Pinpoint the cell where the given text exists, returning its [x, y] midpoint coordinate. 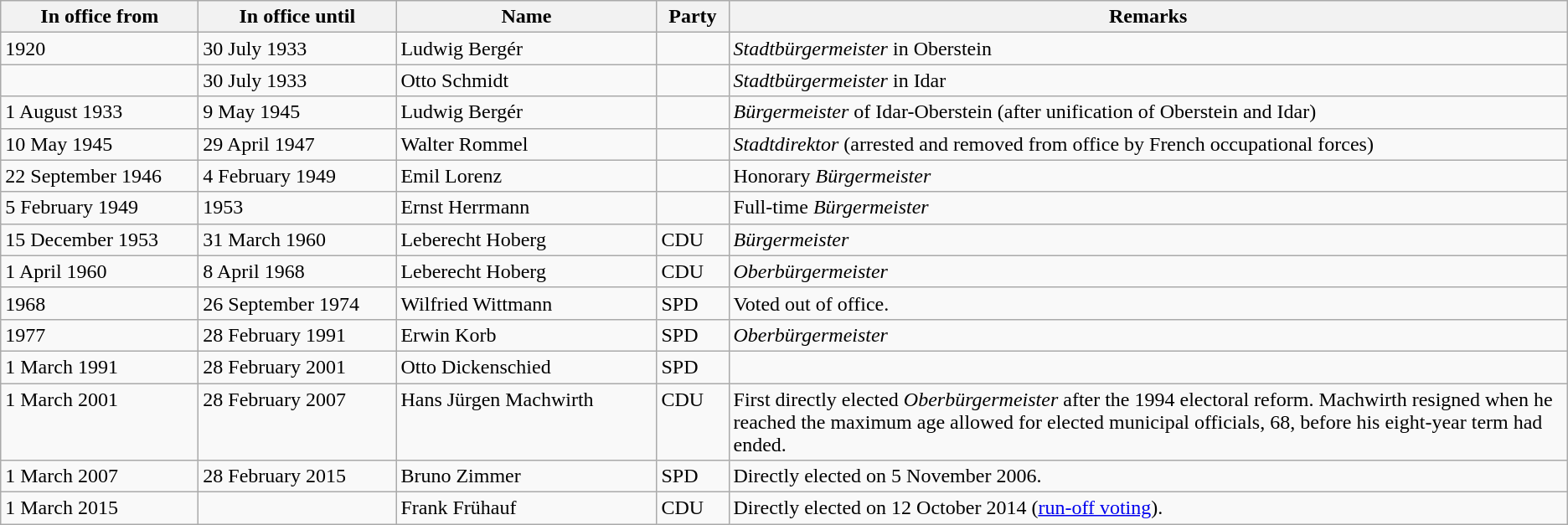
Ernst Herrmann [526, 208]
Bürgermeister [1148, 239]
15 December 1953 [100, 239]
29 April 1947 [297, 144]
28 February 2015 [297, 476]
In office from [100, 17]
Otto Dickenschied [526, 367]
1 April 1960 [100, 271]
Otto Schmidt [526, 80]
In office until [297, 17]
1 March 2015 [100, 508]
Voted out of office. [1148, 303]
Remarks [1148, 17]
10 May 1945 [100, 144]
1 August 1933 [100, 112]
Bürgermeister of Idar-Oberstein (after unification of Oberstein and Idar) [1148, 112]
4 February 1949 [297, 176]
Erwin Korb [526, 335]
1968 [100, 303]
Stadtbürgermeister in Oberstein [1148, 49]
5 February 1949 [100, 208]
28 February 2001 [297, 367]
1 March 2007 [100, 476]
1920 [100, 49]
Directly elected on 5 November 2006. [1148, 476]
1977 [100, 335]
Frank Frühauf [526, 508]
Directly elected on 12 October 2014 (run-off voting). [1148, 508]
28 February 2007 [297, 422]
Name [526, 17]
1953 [297, 208]
28 February 1991 [297, 335]
Bruno Zimmer [526, 476]
Stadtbürgermeister in Idar [1148, 80]
22 September 1946 [100, 176]
Hans Jürgen Machwirth [526, 422]
Walter Rommel [526, 144]
9 May 1945 [297, 112]
26 September 1974 [297, 303]
Party [693, 17]
Emil Lorenz [526, 176]
1 March 1991 [100, 367]
Honorary Bürgermeister [1148, 176]
8 April 1968 [297, 271]
1 March 2001 [100, 422]
31 March 1960 [297, 239]
Full-time Bürgermeister [1148, 208]
Wilfried Wittmann [526, 303]
Stadtdirektor (arrested and removed from office by French occupational forces) [1148, 144]
